Extract the [x, y] coordinate from the center of the cell holding the provided text.  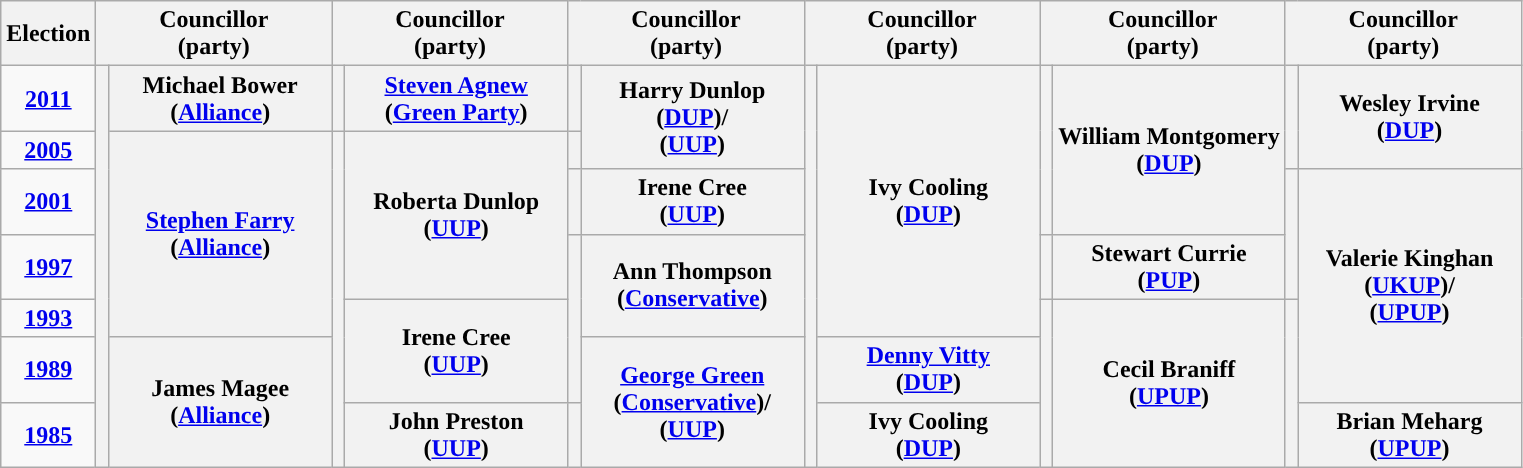
1993 [48, 318]
John Preston (UUP) [456, 434]
2001 [48, 202]
2005 [48, 150]
Michael Bower (Alliance) [220, 98]
Election [48, 34]
Harry Dunlop (DUP)/ (UUP) [692, 118]
1985 [48, 434]
1997 [48, 266]
Brian Meharg (UPUP) [1410, 434]
James Magee (Alliance) [220, 402]
Cecil Braniff (UPUP) [1170, 383]
Stewart Currie (PUP) [1170, 266]
2011 [48, 98]
George Green (Conservative)/ (UUP) [692, 402]
Denny Vitty (DUP) [929, 370]
Stephen Farry (Alliance) [220, 234]
Ann Thompson (Conservative) [692, 286]
Valerie Kinghan (UKUP)/ (UPUP) [1410, 286]
1989 [48, 370]
Roberta Dunlop (UUP) [456, 215]
Steven Agnew (Green Party) [456, 98]
William Montgomery (DUP) [1170, 150]
Wesley Irvine (DUP) [1410, 118]
